Search for the cell housing the specified text and yield its [x, y] center coordinate. 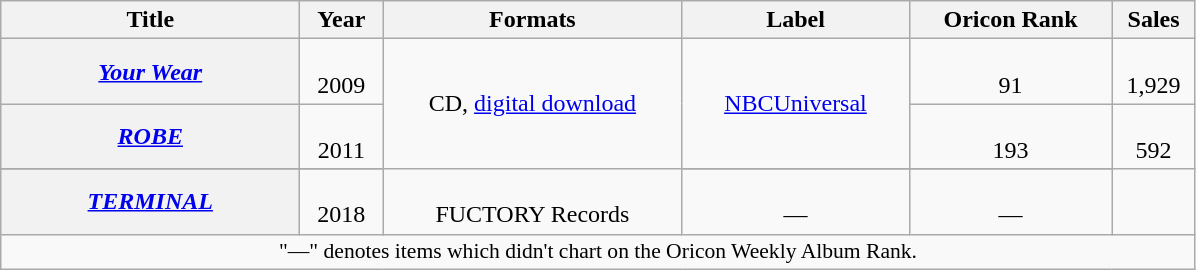
FUCTORY Records [532, 202]
NBCUniversal [796, 104]
Label [796, 20]
Oricon Rank [1010, 20]
592 [1154, 136]
Your Wear [150, 72]
CD, digital download [532, 104]
"—" denotes items which didn't chart on the Oricon Weekly Album Rank. [598, 252]
1,929 [1154, 72]
Formats [532, 20]
91 [1010, 72]
193 [1010, 136]
Title [150, 20]
2011 [342, 136]
2009 [342, 72]
2018 [342, 202]
Year [342, 20]
Sales [1154, 20]
TERMINAL [150, 202]
ROBE [150, 136]
